Return [x, y] of the center of cell containing provided text 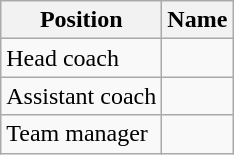
Head coach [82, 58]
Name [198, 20]
Team manager [82, 134]
Position [82, 20]
Assistant coach [82, 96]
